Search for the cell housing the specified text and yield its [x, y] center coordinate. 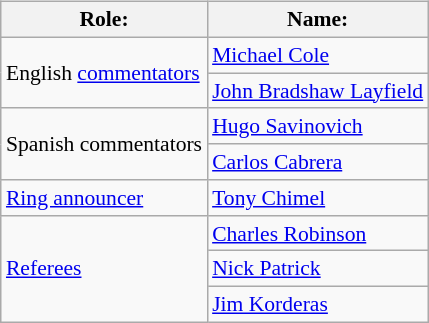
Michael Cole [318, 55]
Carlos Cabrera [318, 162]
Charles Robinson [318, 233]
Referees [104, 268]
Hugo Savinovich [318, 126]
English commentators [104, 72]
Name: [318, 20]
Spanish commentators [104, 144]
Ring announcer [104, 198]
Tony Chimel [318, 198]
John Bradshaw Layfield [318, 91]
Role: [104, 20]
Nick Patrick [318, 269]
Jim Korderas [318, 305]
